Detect which cell encompasses the target text, then output its (x, y) center coordinate. 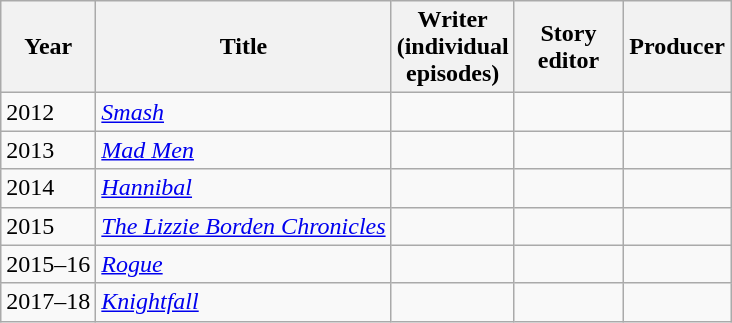
2015 (48, 226)
2014 (48, 188)
Knightfall (244, 302)
Mad Men (244, 150)
2012 (48, 112)
2013 (48, 150)
Hannibal (244, 188)
Smash (244, 112)
Title (244, 47)
2015–16 (48, 264)
Rogue (244, 264)
Story editor (568, 47)
2017–18 (48, 302)
The Lizzie Borden Chronicles (244, 226)
Producer (678, 47)
Writer (individual episodes) (452, 47)
Year (48, 47)
